Find where the given text appears and provide that cell's center as (X, Y) coordinate. 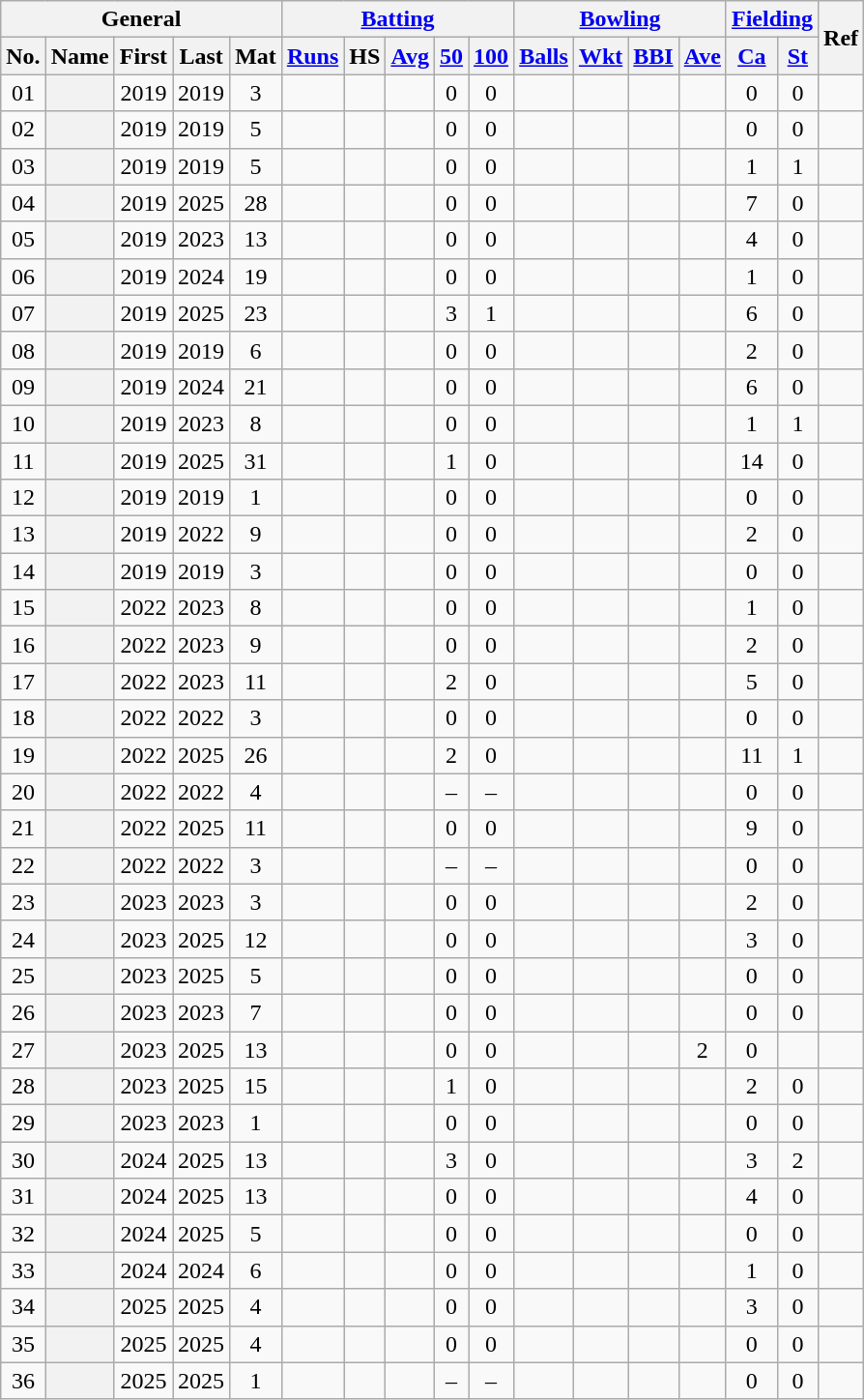
17 (23, 682)
35 (23, 1344)
Ref (841, 38)
32 (23, 1234)
16 (23, 645)
04 (23, 203)
24 (23, 939)
02 (23, 130)
36 (23, 1381)
Balls (544, 56)
Runs (312, 56)
Ave (702, 56)
Name (79, 56)
HS (365, 56)
Wkt (600, 56)
18 (23, 718)
Batting (397, 19)
Avg (410, 56)
General (141, 19)
33 (23, 1270)
Fielding (771, 19)
30 (23, 1160)
BBI (653, 56)
St (797, 56)
Mat (256, 56)
Bowling (620, 19)
07 (23, 313)
06 (23, 277)
09 (23, 387)
Ca (752, 56)
25 (23, 976)
05 (23, 240)
First (143, 56)
03 (23, 166)
10 (23, 423)
20 (23, 792)
34 (23, 1307)
08 (23, 350)
Last (201, 56)
No. (23, 56)
100 (491, 56)
22 (23, 865)
01 (23, 93)
29 (23, 1123)
27 (23, 1049)
50 (450, 56)
